Identify which cell holds the provided text, then report its (X, Y) central coordinate. 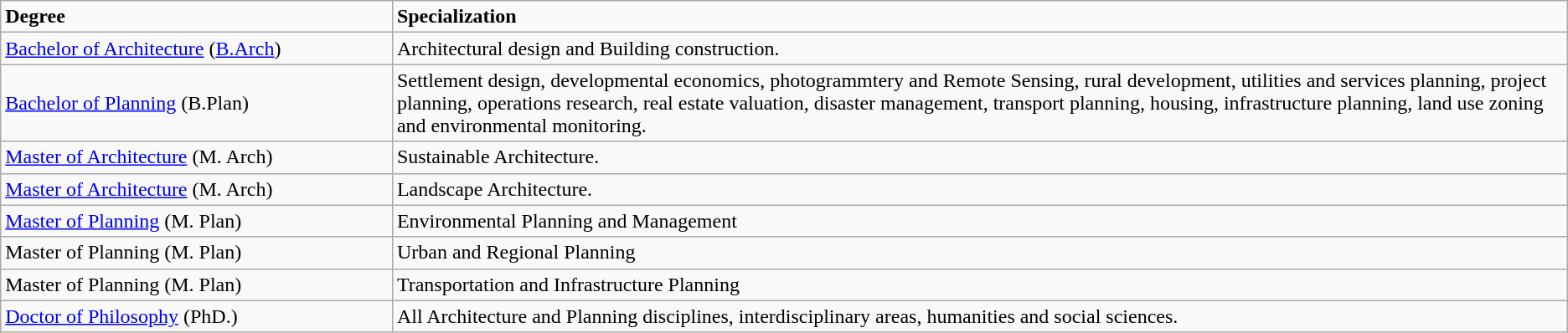
All Architecture and Planning disciplines, interdisciplinary areas, humanities and social sciences. (980, 316)
Landscape Architecture. (980, 189)
Sustainable Architecture. (980, 157)
Doctor of Philosophy (PhD.) (197, 316)
Urban and Regional Planning (980, 253)
Transportation and Infrastructure Planning (980, 284)
Degree (197, 17)
Bachelor of Architecture (B.Arch) (197, 49)
Bachelor of Planning (B.Plan) (197, 103)
Specialization (980, 17)
Architectural design and Building construction. (980, 49)
Environmental Planning and Management (980, 221)
